Detect which cell encompasses the target text, then output its (x, y) center coordinate. 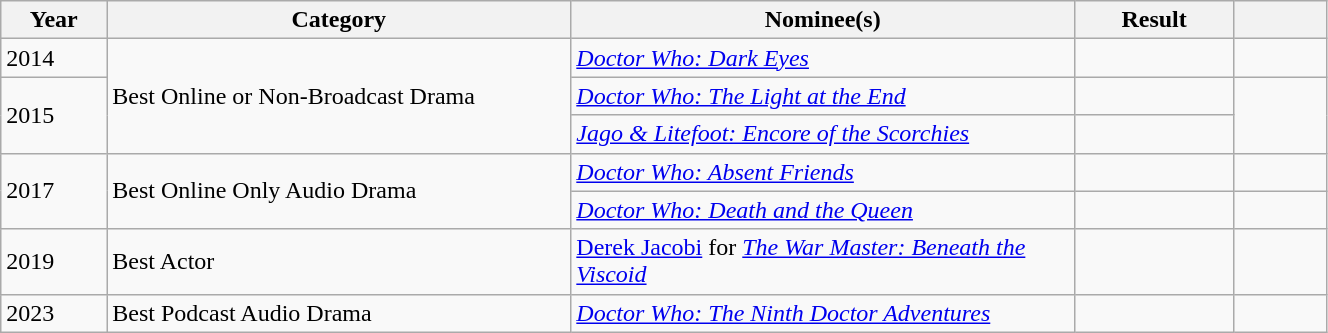
Year (54, 20)
Doctor Who: The Ninth Doctor Adventures (823, 313)
Best Online or Non-Broadcast Drama (339, 96)
Doctor Who: Death and the Queen (823, 210)
Nominee(s) (823, 20)
2015 (54, 115)
2014 (54, 58)
2023 (54, 313)
2017 (54, 191)
Best Online Only Audio Drama (339, 191)
Result (1154, 20)
Best Actor (339, 262)
Doctor Who: Dark Eyes (823, 58)
Derek Jacobi for The War Master: Beneath the Viscoid (823, 262)
Doctor Who: Absent Friends (823, 172)
Best Podcast Audio Drama (339, 313)
Jago & Litefoot: Encore of the Scorchies (823, 134)
2019 (54, 262)
Doctor Who: The Light at the End (823, 96)
Category (339, 20)
